For the text-containing cell, return its midpoint in [X, Y] coordinate format. 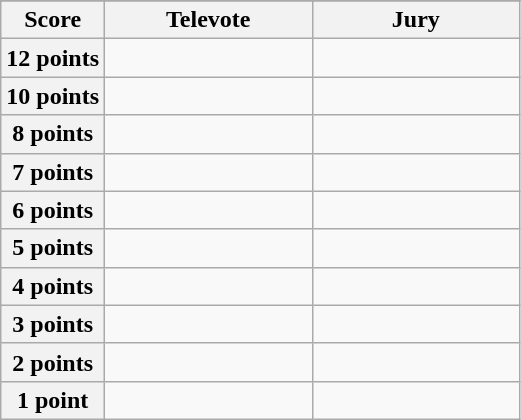
1 point [53, 400]
6 points [53, 210]
Televote [209, 20]
7 points [53, 172]
10 points [53, 96]
3 points [53, 324]
5 points [53, 248]
2 points [53, 362]
12 points [53, 58]
Jury [416, 20]
Score [53, 20]
4 points [53, 286]
8 points [53, 134]
